Provide the (x, y) coordinate of the cell's center where the given text is located.  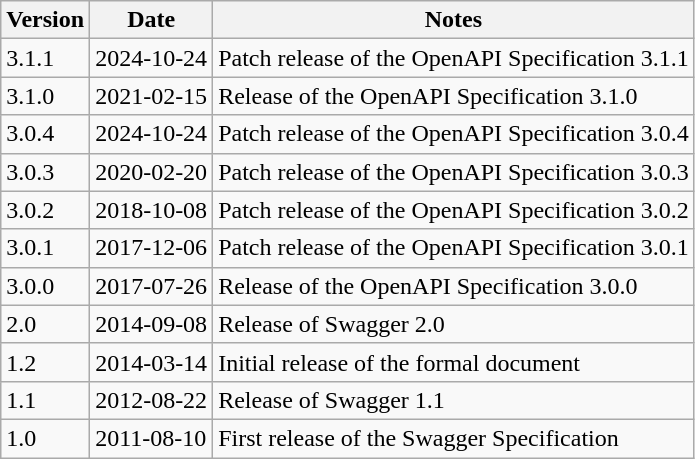
2014-03-14 (152, 362)
3.0.3 (46, 172)
3.1.0 (46, 96)
Release of Swagger 2.0 (454, 324)
Notes (454, 20)
Release of Swagger 1.1 (454, 400)
2014-09-08 (152, 324)
Release of the OpenAPI Specification 3.0.0 (454, 286)
3.0.4 (46, 134)
Initial release of the formal document (454, 362)
1.1 (46, 400)
First release of the Swagger Specification (454, 438)
2017-07-26 (152, 286)
Version (46, 20)
Release of the OpenAPI Specification 3.1.0 (454, 96)
2011-08-10 (152, 438)
Patch release of the OpenAPI Specification 3.0.3 (454, 172)
1.2 (46, 362)
3.0.0 (46, 286)
2.0 (46, 324)
Patch release of the OpenAPI Specification 3.0.1 (454, 248)
3.0.2 (46, 210)
1.0 (46, 438)
2012-08-22 (152, 400)
3.1.1 (46, 58)
Date (152, 20)
Patch release of the OpenAPI Specification 3.1.1 (454, 58)
3.0.1 (46, 248)
2020-02-20 (152, 172)
Patch release of the OpenAPI Specification 3.0.4 (454, 134)
2017-12-06 (152, 248)
2021-02-15 (152, 96)
2018-10-08 (152, 210)
Patch release of the OpenAPI Specification 3.0.2 (454, 210)
